For the text-containing cell, return its midpoint in [X, Y] coordinate format. 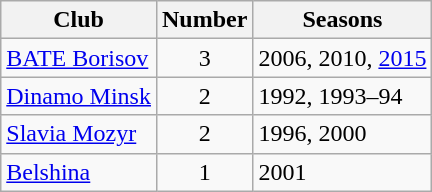
3 [204, 58]
1992, 1993–94 [342, 96]
1 [204, 172]
Seasons [342, 20]
Belshina [79, 172]
2006, 2010, 2015 [342, 58]
1996, 2000 [342, 134]
Club [79, 20]
Number [204, 20]
BATE Borisov [79, 58]
2001 [342, 172]
Slavia Mozyr [79, 134]
Dinamo Minsk [79, 96]
